For the text-containing cell, return its midpoint in [x, y] coordinate format. 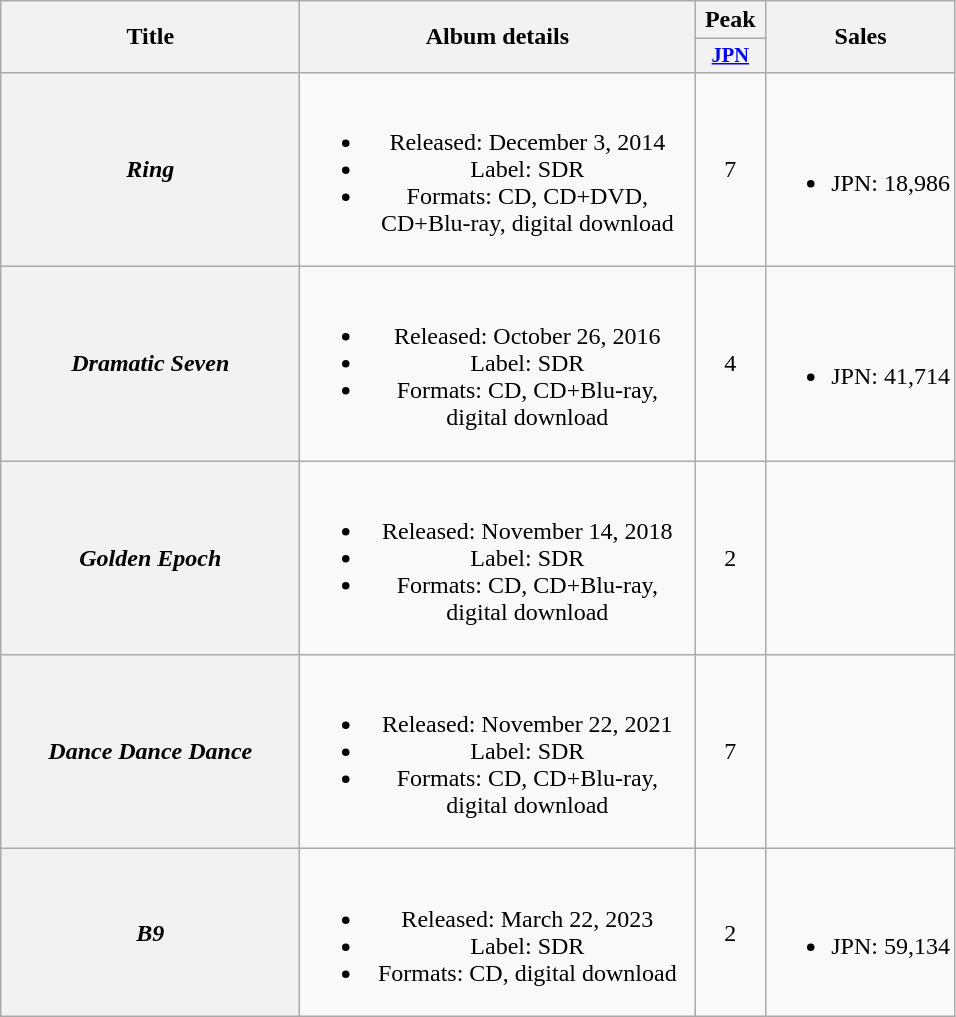
B9 [150, 932]
Peak [730, 20]
Golden Epoch [150, 558]
Released: March 22, 2023Label: SDRFormats: CD, digital download [498, 932]
4 [730, 364]
Sales [861, 37]
Ring [150, 169]
Title [150, 37]
JPN: 41,714 [861, 364]
Released: October 26, 2016Label: SDRFormats: CD, CD+Blu-ray, digital download [498, 364]
Released: November 14, 2018Label: SDRFormats: CD, CD+Blu-ray, digital download [498, 558]
Album details [498, 37]
Dance Dance Dance [150, 752]
Released: December 3, 2014Label: SDRFormats: CD, CD+DVD, CD+Blu-ray, digital download [498, 169]
Released: November 22, 2021Label: SDRFormats: CD, CD+Blu-ray, digital download [498, 752]
Dramatic Seven [150, 364]
JPN: 18,986 [861, 169]
JPN [730, 56]
JPN: 59,134 [861, 932]
